Identify which cell holds the provided text, then report its (X, Y) central coordinate. 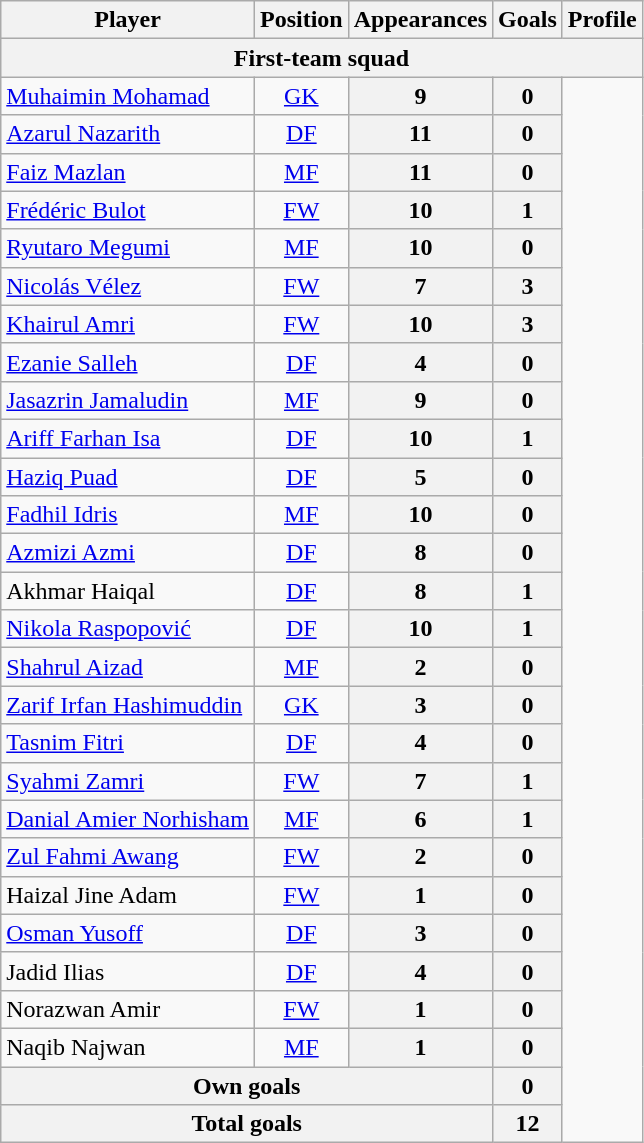
Zul Fahmi Awang (128, 857)
Akhmar Haiqal (128, 591)
Profile (602, 20)
Tasnim Fitri (128, 743)
Total goals (247, 1124)
Own goals (247, 1085)
Danial Amier Norhisham (128, 819)
Ariff Farhan Isa (128, 438)
Osman Yusoff (128, 933)
5 (420, 477)
Jasazrin Jamaludin (128, 400)
Naqib Najwan (128, 1047)
Ryutaro Megumi (128, 248)
Nikola Raspopović (128, 629)
Haziq Puad (128, 477)
First-team squad (322, 58)
Muhaimin Mohamad (128, 96)
6 (420, 819)
Khairul Amri (128, 324)
Faiz Mazlan (128, 172)
Ezanie Salleh (128, 362)
Norazwan Amir (128, 1009)
Shahrul Aizad (128, 667)
Nicolás Vélez (128, 286)
Appearances (420, 20)
Azarul Nazarith (128, 134)
Zarif Irfan Hashimuddin (128, 705)
Haizal Jine Adam (128, 895)
Fadhil Idris (128, 515)
Player (128, 20)
Syahmi Zamri (128, 781)
Position (301, 20)
Frédéric Bulot (128, 210)
12 (528, 1124)
Goals (528, 20)
Azmizi Azmi (128, 553)
Jadid Ilias (128, 971)
